Scan for the cell matching the given text and deliver its (X, Y) coordinate at center. 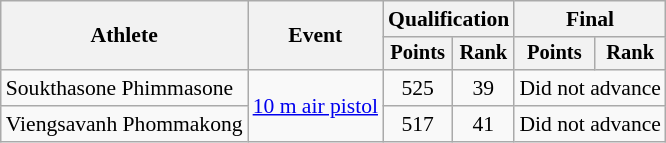
Soukthasone Phimmasone (124, 88)
525 (418, 88)
517 (418, 124)
Event (316, 36)
Athlete (124, 36)
Qualification (448, 19)
Final (590, 19)
41 (483, 124)
39 (483, 88)
Viengsavanh Phommakong (124, 124)
10 m air pistol (316, 106)
